Identify which cell holds the provided text, then report its [x, y] central coordinate. 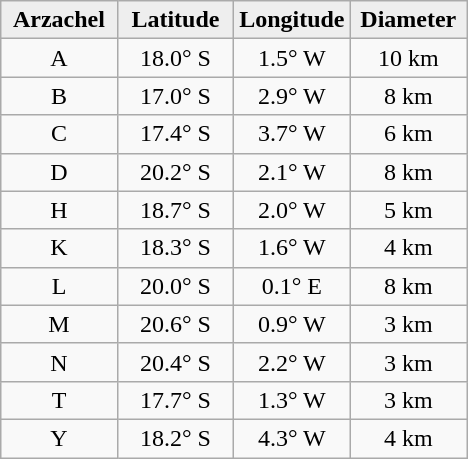
17.7° S [175, 400]
1.3° W [292, 400]
Longitude [292, 20]
2.9° W [292, 96]
2.2° W [292, 362]
Y [59, 438]
M [59, 324]
18.7° S [175, 210]
6 km [408, 134]
18.2° S [175, 438]
3.7° W [292, 134]
L [59, 286]
18.3° S [175, 248]
N [59, 362]
20.2° S [175, 172]
C [59, 134]
Diameter [408, 20]
0.9° W [292, 324]
20.4° S [175, 362]
2.1° W [292, 172]
Arzachel [59, 20]
5 km [408, 210]
20.6° S [175, 324]
4.3° W [292, 438]
B [59, 96]
1.5° W [292, 58]
A [59, 58]
17.4° S [175, 134]
17.0° S [175, 96]
1.6° W [292, 248]
H [59, 210]
10 km [408, 58]
K [59, 248]
D [59, 172]
0.1° E [292, 286]
20.0° S [175, 286]
18.0° S [175, 58]
2.0° W [292, 210]
Latitude [175, 20]
T [59, 400]
